Extract the (X, Y) coordinate from the center of the cell holding the provided text.  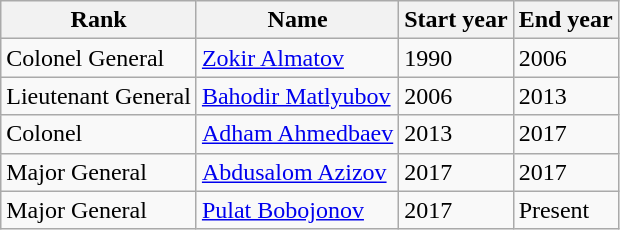
Colonel General (99, 58)
Adham Ahmedbaev (297, 134)
End year (566, 20)
Pulat Bobojonov (297, 210)
Start year (456, 20)
Name (297, 20)
Bahodir Matlyubov (297, 96)
Colonel (99, 134)
Abdusalom Azizov (297, 172)
1990 (456, 58)
Lieutenant General (99, 96)
Rank (99, 20)
Zokir Almatov (297, 58)
Present (566, 210)
